Detect which cell encompasses the target text, then output its (x, y) center coordinate. 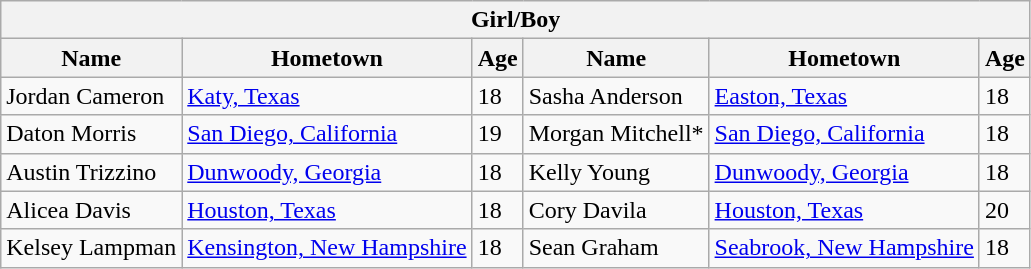
Easton, Texas (844, 96)
Sean Graham (616, 248)
Morgan Mitchell* (616, 134)
Kelly Young (616, 172)
Austin Trizzino (92, 172)
Seabrook, New Hampshire (844, 248)
Sasha Anderson (616, 96)
Daton Morris (92, 134)
Alicea Davis (92, 210)
Katy, Texas (327, 96)
20 (1004, 210)
19 (498, 134)
Kelsey Lampman (92, 248)
Girl/Boy (516, 20)
Jordan Cameron (92, 96)
Kensington, New Hampshire (327, 248)
Cory Davila (616, 210)
